Pinpoint the cell where the given text exists, returning its (X, Y) midpoint coordinate. 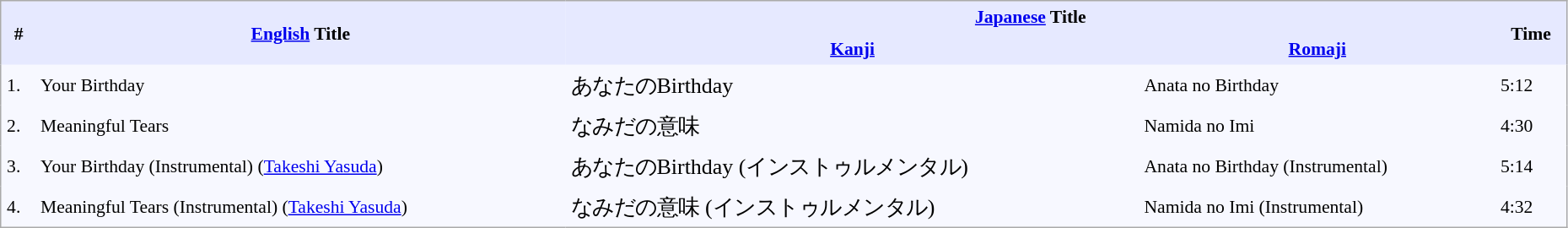
3. (19, 166)
Romaji (1317, 49)
Anata no Birthday (Instrumental) (1317, 166)
Namida no Imi (Instrumental) (1317, 206)
5:14 (1532, 166)
Your Birthday (Instrumental) (Takeshi Yasuda) (300, 166)
4. (19, 206)
Namida no Imi (1317, 125)
なみだの意味 (853, 125)
5:12 (1532, 84)
1. (19, 84)
4:32 (1532, 206)
English Title (300, 33)
Japanese Title (1031, 17)
2. (19, 125)
あなたのBirthday (853, 84)
# (19, 33)
4:30 (1532, 125)
Your Birthday (300, 84)
Time (1532, 33)
Anata no Birthday (1317, 84)
Kanji (853, 49)
Meaningful Tears (Instrumental) (Takeshi Yasuda) (300, 206)
あなたのBirthday (インストゥルメンタル) (853, 166)
Meaningful Tears (300, 125)
なみだの意味 (インストゥルメンタル) (853, 206)
